From the cell containing the given text, extract its center point as [X, Y] coordinate. 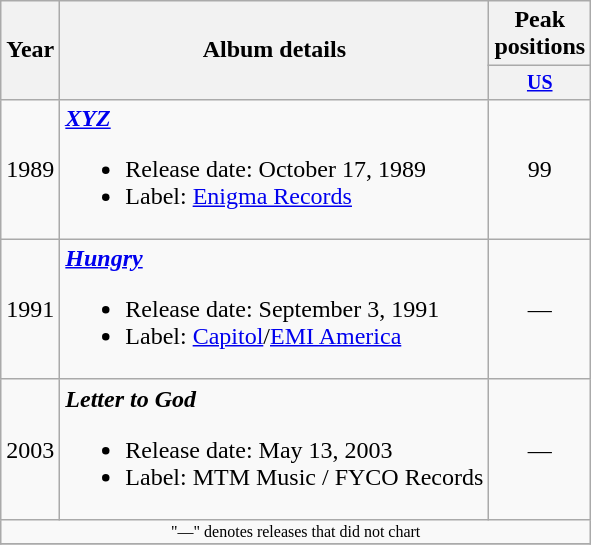
Letter to GodRelease date: May 13, 2003Label: MTM Music / FYCO Records [274, 449]
Year [30, 50]
Peak positions [540, 34]
"—" denotes releases that did not chart [296, 531]
1991 [30, 309]
XYZRelease date: October 17, 1989Label: Enigma Records [274, 169]
2003 [30, 449]
99 [540, 169]
HungryRelease date: September 3, 1991Label: Capitol/EMI America [274, 309]
1989 [30, 169]
Album details [274, 50]
US [540, 82]
